Return (x, y) of the center of cell containing provided text 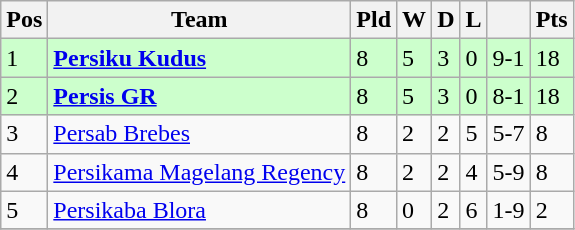
6 (474, 210)
Persiku Kudus (200, 58)
D (446, 20)
Persis GR (200, 96)
9-1 (508, 58)
Persikaba Blora (200, 210)
Pos (24, 20)
1-9 (508, 210)
Persab Brebes (200, 134)
5-7 (508, 134)
Pld (374, 20)
L (474, 20)
Persikama Magelang Regency (200, 172)
1 (24, 58)
Team (200, 20)
8-1 (508, 96)
W (414, 20)
5-9 (508, 172)
Pts (552, 20)
